Determine the [X, Y] coordinate at the center of the cell enclosing the given text.  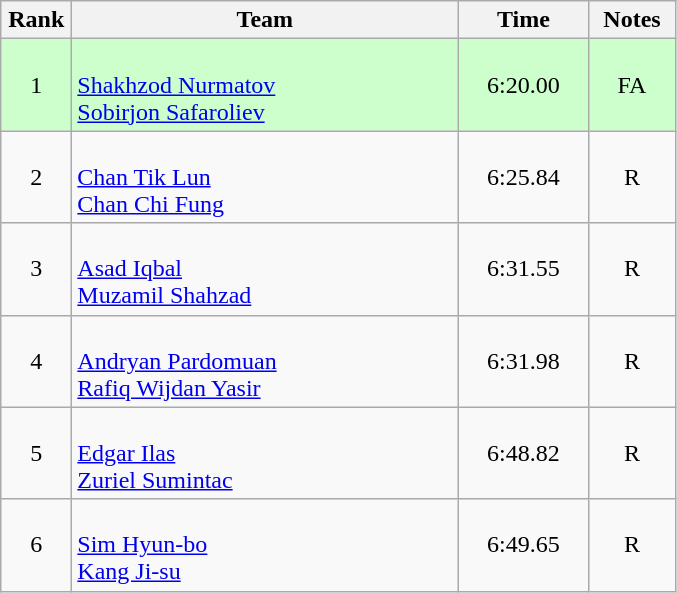
2 [36, 177]
6:31.55 [524, 269]
5 [36, 453]
4 [36, 361]
Chan Tik LunChan Chi Fung [265, 177]
Andryan PardomuanRafiq Wijdan Yasir [265, 361]
Notes [632, 20]
1 [36, 85]
6:25.84 [524, 177]
Sim Hyun-boKang Ji-su [265, 545]
FA [632, 85]
Time [524, 20]
6:49.65 [524, 545]
6:31.98 [524, 361]
3 [36, 269]
Rank [36, 20]
6:48.82 [524, 453]
Edgar IlasZuriel Sumintac [265, 453]
Team [265, 20]
Shakhzod NurmatovSobirjon Safaroliev [265, 85]
6:20.00 [524, 85]
6 [36, 545]
Asad IqbalMuzamil Shahzad [265, 269]
